Locate the cell with the specified text and output its [x, y] center coordinate. 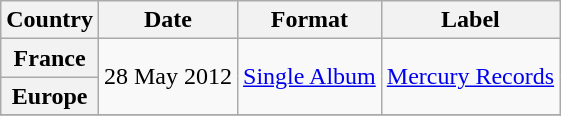
Europe [50, 96]
Mercury Records [470, 77]
Country [50, 20]
28 May 2012 [168, 77]
France [50, 58]
Label [470, 20]
Format [310, 20]
Single Album [310, 77]
Date [168, 20]
